Search for the cell housing the specified text and yield its (x, y) center coordinate. 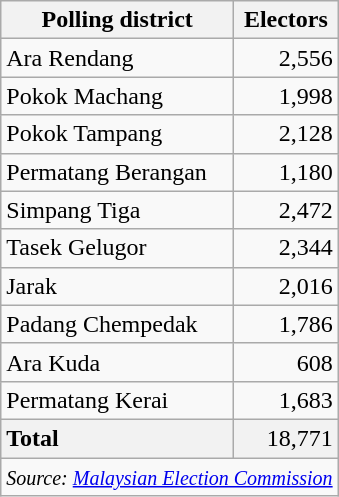
608 (286, 362)
Source: Malaysian Election Commission (170, 477)
Ara Rendang (118, 58)
Permatang Kerai (118, 400)
Electors (286, 20)
2,472 (286, 210)
2,556 (286, 58)
1,998 (286, 96)
2,128 (286, 134)
Pokok Machang (118, 96)
Jarak (118, 286)
Simpang Tiga (118, 210)
Padang Chempedak (118, 324)
Tasek Gelugor (118, 248)
Ara Kuda (118, 362)
18,771 (286, 438)
Polling district (118, 20)
2,344 (286, 248)
Total (118, 438)
1,180 (286, 172)
Pokok Tampang (118, 134)
1,683 (286, 400)
1,786 (286, 324)
Permatang Berangan (118, 172)
2,016 (286, 286)
